Determine the [X, Y] coordinate at the center of the cell enclosing the given text.  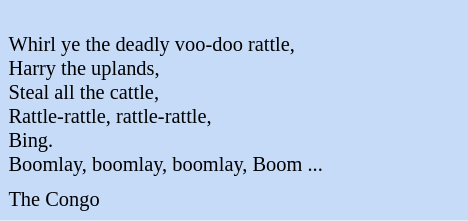
Whirl ye the deadly voo-doo rattle, Harry the uplands, Steal all the cattle, Rattle-rattle, rattle-rattle, Bing. Boomlay, boomlay, boomlay, Boom ... [234, 94]
The Congo [234, 200]
